Detect which cell encompasses the target text, then output its [X, Y] center coordinate. 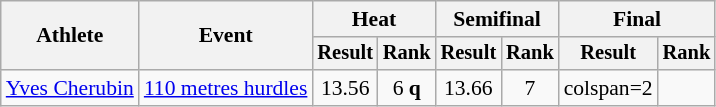
13.66 [469, 88]
Final [638, 19]
110 metres hurdles [226, 88]
Heat [374, 19]
Semifinal [498, 19]
7 [530, 88]
Yves Cherubin [70, 88]
Event [226, 36]
13.56 [345, 88]
colspan=2 [608, 88]
6 q [407, 88]
Athlete [70, 36]
